Output the (X, Y) coordinate of the center of the cell containing the given text.  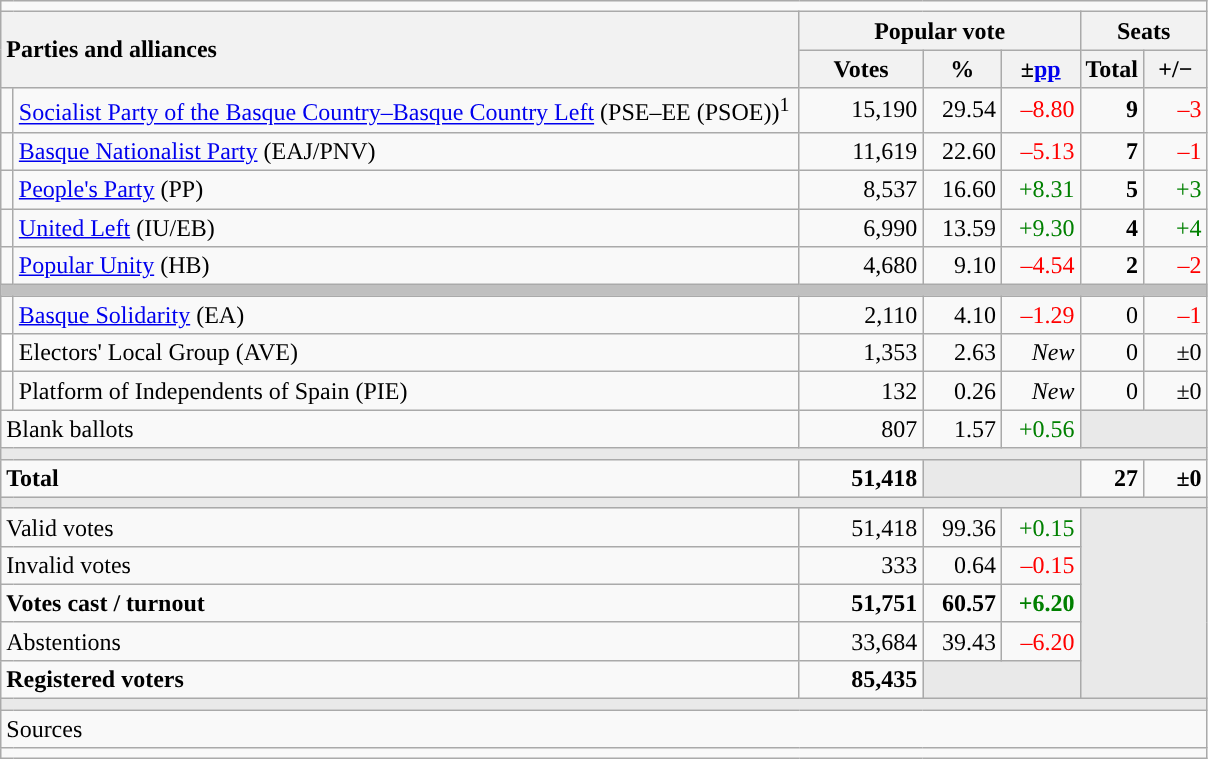
Seats (1144, 31)
Registered voters (400, 679)
–4.54 (1040, 266)
Electors' Local Group (AVE) (406, 353)
60.57 (962, 603)
Valid votes (400, 527)
5 (1112, 190)
+6.20 (1040, 603)
Invalid votes (400, 565)
Sources (604, 729)
9.10 (962, 266)
0.26 (962, 391)
807 (861, 429)
People's Party (PP) (406, 190)
15,190 (861, 110)
Basque Nationalist Party (EAJ/PNV) (406, 151)
Popular vote (940, 31)
85,435 (861, 679)
16.60 (962, 190)
Platform of Independents of Spain (PIE) (406, 391)
4.10 (962, 315)
+8.31 (1040, 190)
+0.56 (1040, 429)
Votes cast / turnout (400, 603)
4,680 (861, 266)
–2 (1176, 266)
9 (1112, 110)
2 (1112, 266)
1.57 (962, 429)
51,751 (861, 603)
Basque Solidarity (EA) (406, 315)
–5.13 (1040, 151)
4 (1112, 228)
29.54 (962, 110)
+4 (1176, 228)
0.64 (962, 565)
–6.20 (1040, 641)
22.60 (962, 151)
+0.15 (1040, 527)
132 (861, 391)
–3 (1176, 110)
13.59 (962, 228)
+9.30 (1040, 228)
+/− (1176, 69)
8,537 (861, 190)
2.63 (962, 353)
33,684 (861, 641)
39.43 (962, 641)
Blank ballots (400, 429)
99.36 (962, 527)
United Left (IU/EB) (406, 228)
Votes (861, 69)
Socialist Party of the Basque Country–Basque Country Left (PSE–EE (PSOE))1 (406, 110)
Parties and alliances (400, 50)
27 (1112, 478)
2,110 (861, 315)
Popular Unity (HB) (406, 266)
6,990 (861, 228)
11,619 (861, 151)
±pp (1040, 69)
Abstentions (400, 641)
+3 (1176, 190)
333 (861, 565)
–1.29 (1040, 315)
7 (1112, 151)
1,353 (861, 353)
–8.80 (1040, 110)
–0.15 (1040, 565)
% (962, 69)
